Find where the given text appears and provide that cell's center as (X, Y) coordinate. 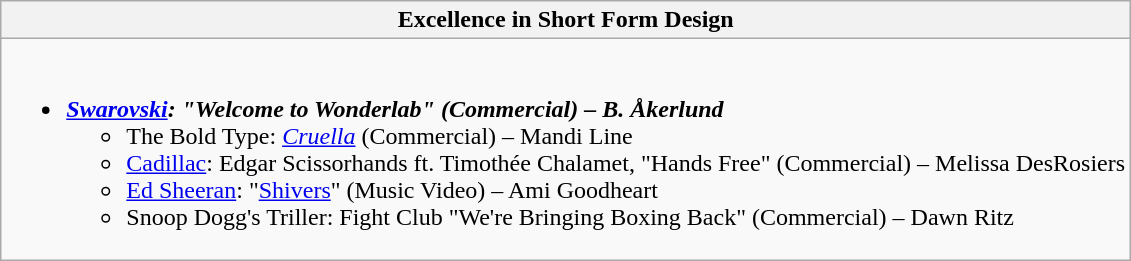
Excellence in Short Form Design (566, 20)
